From the cell containing the given text, extract its center point as [X, Y] coordinate. 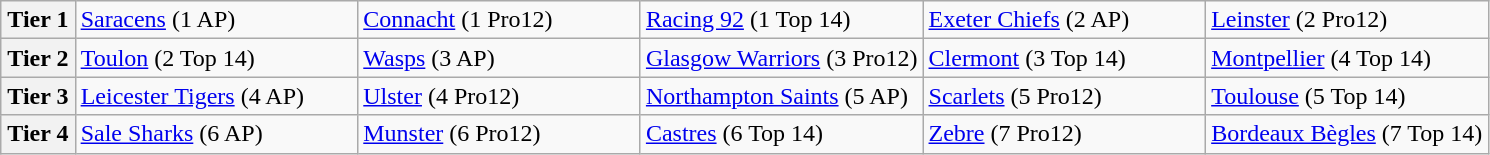
Northampton Saints (5 AP) [782, 96]
Leicester Tigers (4 AP) [216, 96]
Leinster (2 Pro12) [1348, 20]
Montpellier (4 Top 14) [1348, 58]
Glasgow Warriors (3 Pro12) [782, 58]
Sale Sharks (6 AP) [216, 134]
Ulster (4 Pro12) [500, 96]
Exeter Chiefs (2 AP) [1064, 20]
Saracens (1 AP) [216, 20]
Racing 92 (1 Top 14) [782, 20]
Scarlets (5 Pro12) [1064, 96]
Tier 2 [38, 58]
Tier 4 [38, 134]
Bordeaux Bègles (7 Top 14) [1348, 134]
Tier 3 [38, 96]
Castres (6 Top 14) [782, 134]
Zebre (7 Pro12) [1064, 134]
Clermont (3 Top 14) [1064, 58]
Connacht (1 Pro12) [500, 20]
Toulon (2 Top 14) [216, 58]
Wasps (3 AP) [500, 58]
Toulouse (5 Top 14) [1348, 96]
Tier 1 [38, 20]
Munster (6 Pro12) [500, 134]
